Output the (X, Y) coordinate of the center of the cell containing the given text.  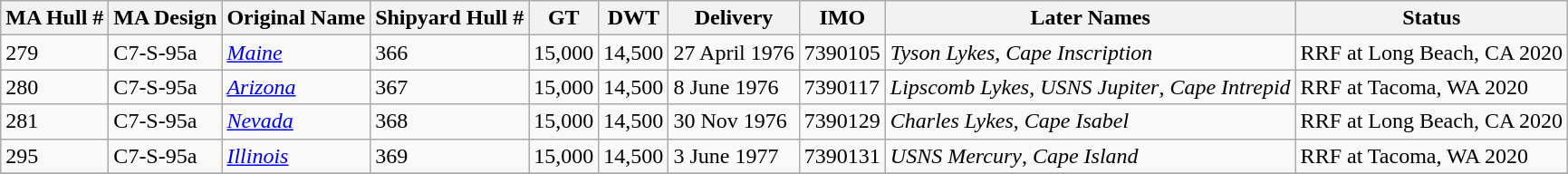
7390105 (842, 53)
30 Nov 1976 (734, 121)
Arizona (296, 87)
7390131 (842, 156)
MA Design (165, 18)
Illinois (296, 156)
Nevada (296, 121)
7390129 (842, 121)
8 June 1976 (734, 87)
IMO (842, 18)
367 (449, 87)
MA Hull # (54, 18)
Delivery (734, 18)
280 (54, 87)
7390117 (842, 87)
USNS Mercury, Cape Island (1091, 156)
279 (54, 53)
3 June 1977 (734, 156)
Maine (296, 53)
295 (54, 156)
Lipscomb Lykes, USNS Jupiter, Cape Intrepid (1091, 87)
27 April 1976 (734, 53)
Shipyard Hull # (449, 18)
369 (449, 156)
366 (449, 53)
DWT (634, 18)
Later Names (1091, 18)
Status (1431, 18)
GT (563, 18)
Original Name (296, 18)
368 (449, 121)
281 (54, 121)
Tyson Lykes, Cape Inscription (1091, 53)
Charles Lykes, Cape Isabel (1091, 121)
